Determine the [X, Y] coordinate at the center of the cell enclosing the given text.  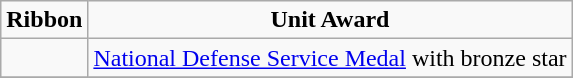
National Defense Service Medal with bronze star [330, 58]
Unit Award [330, 20]
Ribbon [44, 20]
